Pinpoint the cell where the given text exists, returning its (x, y) midpoint coordinate. 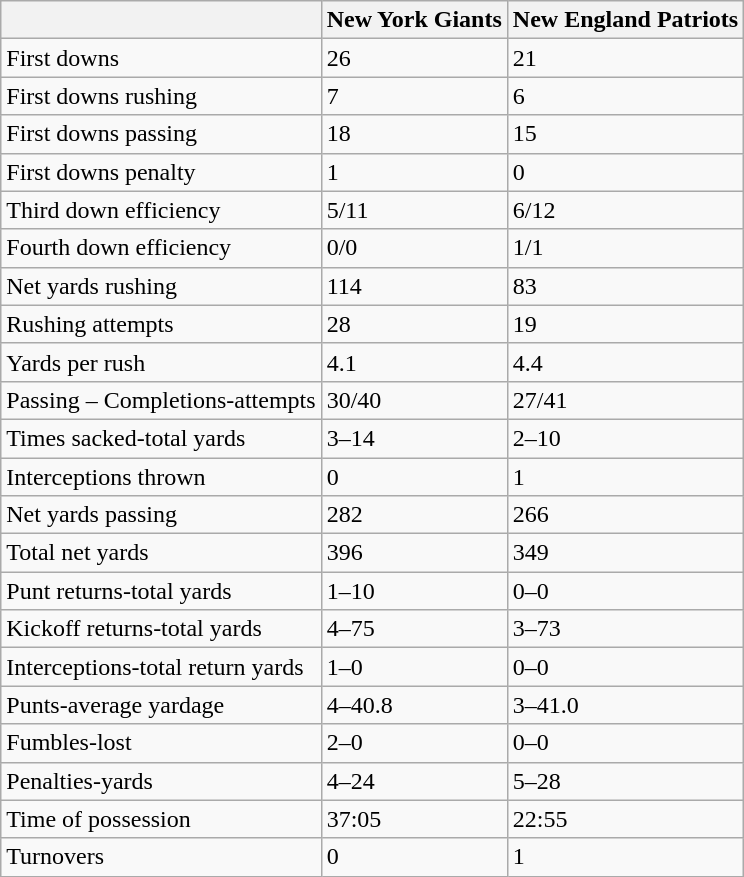
3–73 (625, 629)
Turnovers (161, 857)
83 (625, 286)
Kickoff returns-total yards (161, 629)
4–24 (414, 781)
Fourth down efficiency (161, 248)
First downs rushing (161, 96)
0/0 (414, 248)
6 (625, 96)
3–41.0 (625, 705)
5–28 (625, 781)
2–10 (625, 438)
396 (414, 553)
Punt returns-total yards (161, 591)
6/12 (625, 210)
Interceptions thrown (161, 477)
First downs passing (161, 134)
Interceptions-total return yards (161, 667)
Punts-average yardage (161, 705)
22:55 (625, 819)
37:05 (414, 819)
Yards per rush (161, 362)
349 (625, 553)
21 (625, 58)
5/11 (414, 210)
114 (414, 286)
Fumbles-lost (161, 743)
282 (414, 515)
1–0 (414, 667)
Third down efficiency (161, 210)
First downs penalty (161, 172)
7 (414, 96)
266 (625, 515)
Times sacked-total yards (161, 438)
15 (625, 134)
19 (625, 324)
Net yards passing (161, 515)
2–0 (414, 743)
Penalties-yards (161, 781)
New England Patriots (625, 20)
27/41 (625, 400)
First downs (161, 58)
Net yards rushing (161, 286)
New York Giants (414, 20)
1/1 (625, 248)
Rushing attempts (161, 324)
Passing – Completions-attempts (161, 400)
26 (414, 58)
Total net yards (161, 553)
4–40.8 (414, 705)
30/40 (414, 400)
4–75 (414, 629)
28 (414, 324)
18 (414, 134)
Time of possession (161, 819)
4.4 (625, 362)
4.1 (414, 362)
1–10 (414, 591)
3–14 (414, 438)
